Output the (X, Y) coordinate of the center of the cell containing the given text.  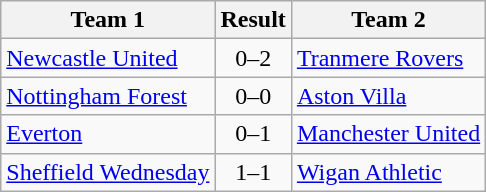
Aston Villa (388, 96)
0–1 (253, 134)
Team 2 (388, 20)
0–2 (253, 58)
0–0 (253, 96)
Wigan Athletic (388, 172)
Manchester United (388, 134)
Everton (108, 134)
1–1 (253, 172)
Nottingham Forest (108, 96)
Team 1 (108, 20)
Tranmere Rovers (388, 58)
Result (253, 20)
Sheffield Wednesday (108, 172)
Newcastle United (108, 58)
